For the text-containing cell, return its midpoint in (x, y) coordinate format. 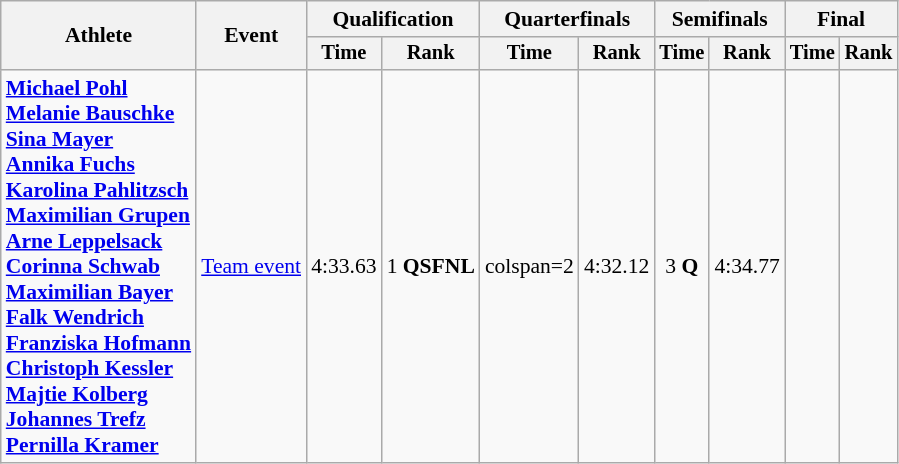
1 QSFNL (431, 266)
Athlete (98, 36)
3 Q (682, 266)
Quarterfinals (568, 19)
colspan=2 (530, 266)
Final (841, 19)
Semifinals (719, 19)
Event (251, 36)
4:32.12 (616, 266)
Team event (251, 266)
4:34.77 (746, 266)
Qualification (393, 19)
4:33.63 (344, 266)
